Return [x, y] of the center of cell containing provided text 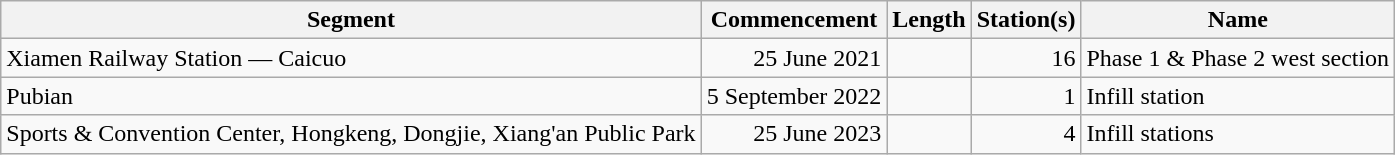
Xiamen Railway Station — Caicuo [351, 58]
4 [1026, 134]
Station(s) [1026, 20]
1 [1026, 96]
Pubian [351, 96]
Name [1238, 20]
Commencement [794, 20]
25 June 2023 [794, 134]
Phase 1 & Phase 2 west section [1238, 58]
Infill station [1238, 96]
Length [929, 20]
25 June 2021 [794, 58]
16 [1026, 58]
5 September 2022 [794, 96]
Infill stations [1238, 134]
Segment [351, 20]
Sports & Convention Center, Hongkeng, Dongjie, Xiang'an Public Park [351, 134]
